Pinpoint the cell where the given text exists, returning its [X, Y] midpoint coordinate. 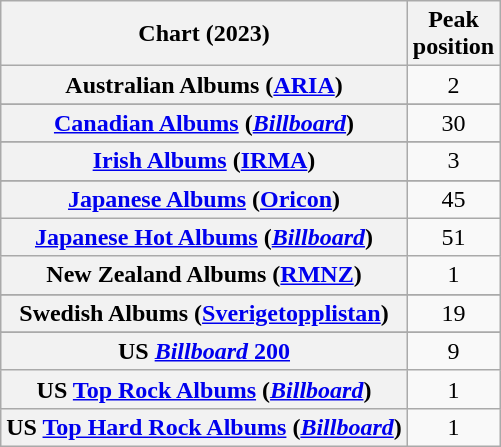
Japanese Albums (Oricon) [204, 199]
US Top Rock Albums (Billboard) [204, 389]
Irish Albums (IRMA) [204, 161]
US Billboard 200 [204, 351]
Canadian Albums (Billboard) [204, 123]
51 [453, 237]
Swedish Albums (Sverigetopplistan) [204, 313]
45 [453, 199]
New Zealand Albums (RMNZ) [204, 275]
2 [453, 85]
US Top Hard Rock Albums (Billboard) [204, 427]
Peakposition [453, 34]
19 [453, 313]
Chart (2023) [204, 34]
Japanese Hot Albums (Billboard) [204, 237]
Australian Albums (ARIA) [204, 85]
3 [453, 161]
9 [453, 351]
30 [453, 123]
